Search for the cell housing the specified text and yield its [x, y] center coordinate. 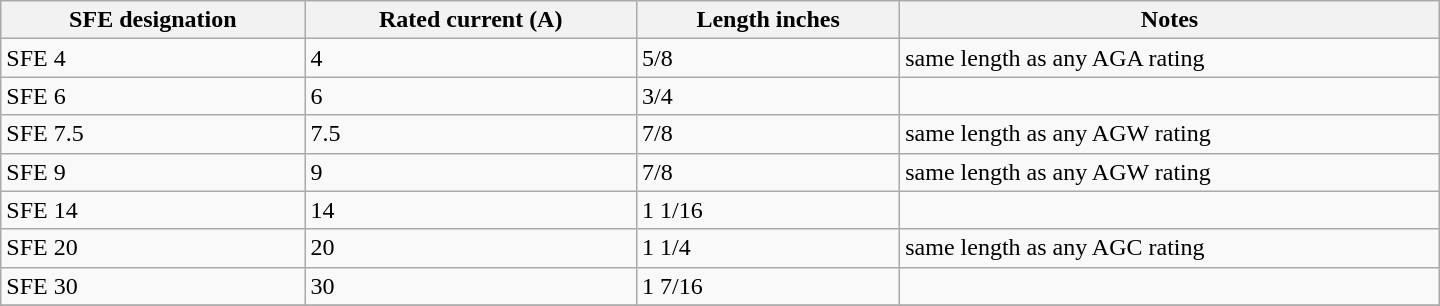
SFE 7.5 [153, 134]
1 1/4 [768, 248]
7.5 [471, 134]
4 [471, 58]
6 [471, 96]
1 1/16 [768, 210]
20 [471, 248]
SFE 4 [153, 58]
SFE 30 [153, 286]
Rated current (A) [471, 20]
1 7/16 [768, 286]
SFE 14 [153, 210]
3/4 [768, 96]
5/8 [768, 58]
SFE designation [153, 20]
SFE 20 [153, 248]
same length as any AGA rating [1170, 58]
30 [471, 286]
same length as any AGC rating [1170, 248]
SFE 6 [153, 96]
9 [471, 172]
Notes [1170, 20]
14 [471, 210]
Length inches [768, 20]
SFE 9 [153, 172]
